Pinpoint the cell where the given text exists, returning its (x, y) midpoint coordinate. 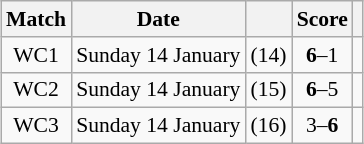
Score (322, 19)
(14) (268, 55)
6–5 (322, 90)
Match (36, 19)
(15) (268, 90)
3–6 (322, 126)
WC3 (36, 126)
(16) (268, 126)
WC1 (36, 55)
WC2 (36, 90)
Date (158, 19)
6–1 (322, 55)
